Scan for the cell matching the given text and deliver its [x, y] coordinate at center. 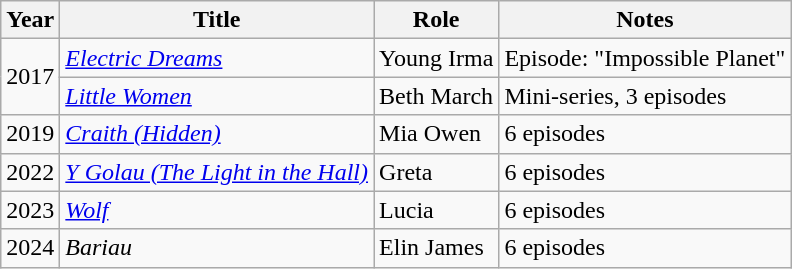
Craith (Hidden) [217, 134]
2022 [30, 172]
Episode: "Impossible Planet" [645, 58]
2024 [30, 248]
2017 [30, 77]
Notes [645, 20]
Mini-series, 3 episodes [645, 96]
Y Golau (The Light in the Hall) [217, 172]
Electric Dreams [217, 58]
2019 [30, 134]
Beth March [436, 96]
Year [30, 20]
2023 [30, 210]
Young Irma [436, 58]
Little Women [217, 96]
Elin James [436, 248]
Wolf [217, 210]
Title [217, 20]
Mia Owen [436, 134]
Role [436, 20]
Bariau [217, 248]
Greta [436, 172]
Lucia [436, 210]
